Locate the cell with the specified text and output its (x, y) center coordinate. 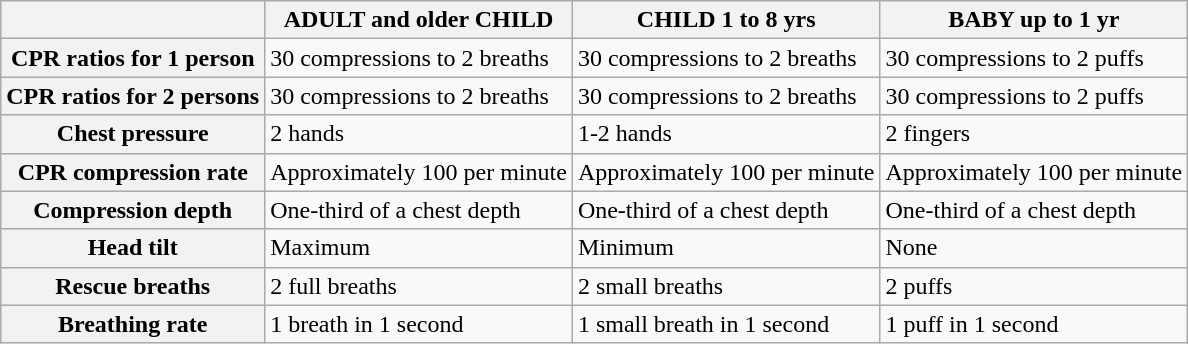
CPR compression rate (133, 172)
Compression depth (133, 210)
Breathing rate (133, 324)
CPR ratios for 1 person (133, 58)
2 full breaths (419, 286)
2 hands (419, 134)
CHILD 1 to 8 yrs (726, 20)
ADULT and older CHILD (419, 20)
Chest pressure (133, 134)
2 fingers (1034, 134)
1-2 hands (726, 134)
1 small breath in 1 second (726, 324)
Maximum (419, 248)
BABY up to 1 yr (1034, 20)
1 breath in 1 second (419, 324)
2 small breaths (726, 286)
1 puff in 1 second (1034, 324)
None (1034, 248)
2 puffs (1034, 286)
Head tilt (133, 248)
Minimum (726, 248)
CPR ratios for 2 persons (133, 96)
Rescue breaths (133, 286)
